For the text-containing cell, return its midpoint in (X, Y) coordinate format. 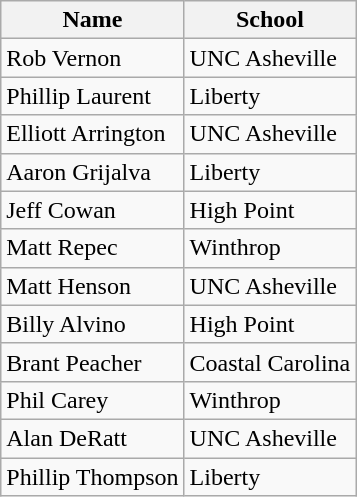
Alan DeRatt (92, 438)
Jeff Cowan (92, 210)
School (270, 20)
Elliott Arrington (92, 134)
Matt Henson (92, 286)
Name (92, 20)
Rob Vernon (92, 58)
Brant Peacher (92, 362)
Phil Carey (92, 400)
Billy Alvino (92, 324)
Phillip Laurent (92, 96)
Aaron Grijalva (92, 172)
Matt Repec (92, 248)
Coastal Carolina (270, 362)
Phillip Thompson (92, 477)
